Return the (x, y) coordinate for the center point of the cell that contains the specified text.  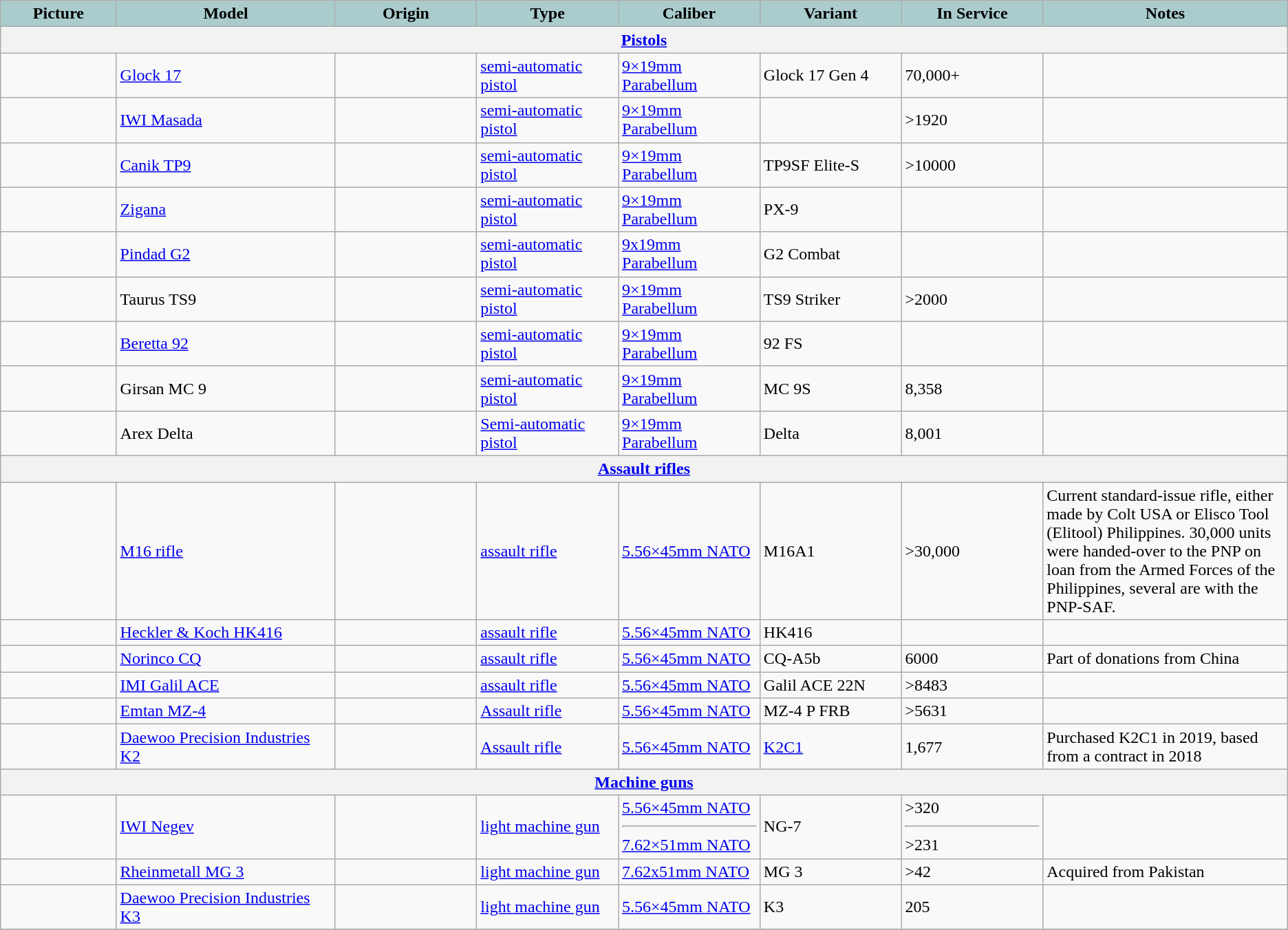
Girsan MC 9 (226, 388)
>42 (972, 872)
>8483 (972, 685)
>2000 (972, 299)
Model (226, 14)
M16A1 (830, 550)
Picture (58, 14)
Caliber (689, 14)
1,677 (972, 747)
Delta (830, 433)
Galil ACE 22N (830, 685)
Arex Delta (226, 433)
6000 (972, 659)
IWI Masada (226, 120)
MC 9S (830, 388)
Daewoo Precision Industries K2 (226, 747)
8,001 (972, 433)
7.62x51mm NATO (689, 872)
K2C1 (830, 747)
Heckler & Koch HK416 (226, 633)
MZ-4 P FRB (830, 711)
>30,000 (972, 550)
Pindad G2 (226, 255)
In Service (972, 14)
Beretta 92 (226, 344)
Notes (1166, 14)
Purchased K2C1 in 2019, based from a contract in 2018 (1166, 747)
Machine guns (644, 782)
CQ-A5b (830, 659)
Pistols (644, 40)
205 (972, 907)
G2 Combat (830, 255)
Glock 17 (226, 76)
M16 rifle (226, 550)
Canik TP9 (226, 165)
>320>231 (972, 827)
Daewoo Precision Industries K3 (226, 907)
>10000 (972, 165)
Type (548, 14)
Taurus TS9 (226, 299)
TP9SF Elite-S (830, 165)
Glock 17 Gen 4 (830, 76)
MG 3 (830, 872)
HK416 (830, 633)
Part of donations from China (1166, 659)
Assault rifles (644, 468)
Origin (406, 14)
TS9 Striker (830, 299)
5.56×45mm NATO7.62×51mm NATO (689, 827)
>5631 (972, 711)
PX-9 (830, 209)
IMI Galil ACE (226, 685)
70,000+ (972, 76)
>1920 (972, 120)
Semi-automatic pistol (548, 433)
Zigana (226, 209)
K3 (830, 907)
8,358 (972, 388)
Variant (830, 14)
NG-7 (830, 827)
92 FS (830, 344)
Norinco CQ (226, 659)
Rheinmetall MG 3 (226, 872)
9x19mm Parabellum (689, 255)
Emtan MZ-4 (226, 711)
Acquired from Pakistan (1166, 872)
IWI Negev (226, 827)
